For the text-containing cell, return its midpoint in [X, Y] coordinate format. 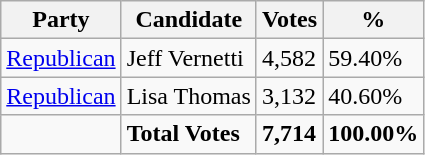
Total Votes [188, 134]
Votes [289, 20]
100.00% [374, 134]
Jeff Vernetti [188, 58]
Lisa Thomas [188, 96]
40.60% [374, 96]
7,714 [289, 134]
Party [61, 20]
Candidate [188, 20]
59.40% [374, 58]
3,132 [289, 96]
% [374, 20]
4,582 [289, 58]
